Find where the given text appears and provide that cell's center as (x, y) coordinate. 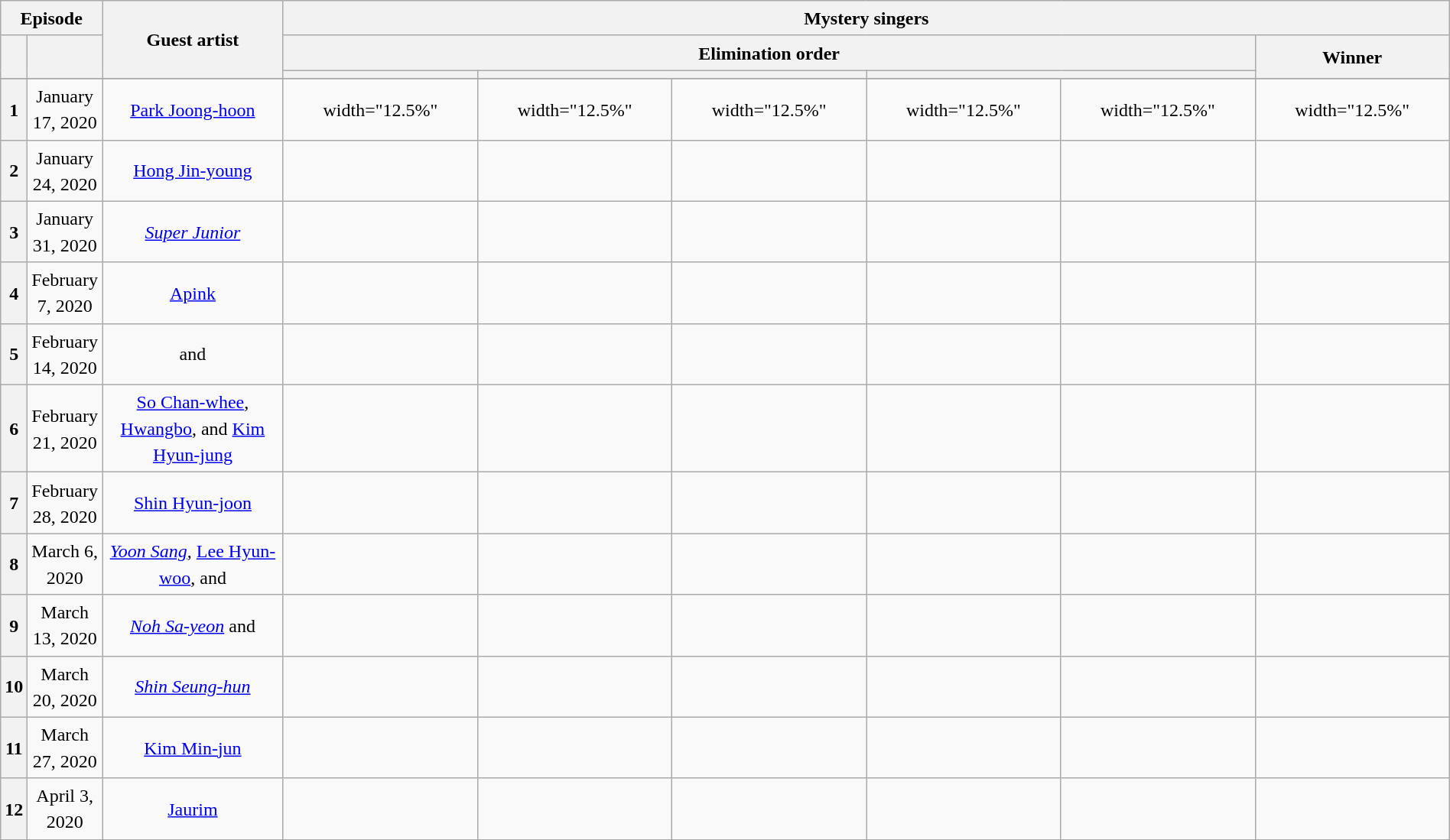
9 (14, 625)
February 7, 2020 (65, 293)
January 17, 2020 (65, 109)
Shin Seung-hun (193, 686)
7 (14, 503)
Elimination order (769, 53)
March 6, 2020 (65, 564)
Mystery singers (866, 18)
Winner (1352, 57)
January 31, 2020 (65, 232)
Episode (52, 18)
Yoon Sang, Lee Hyun-woo, and (193, 564)
6 (14, 428)
Super Junior (193, 232)
Jaurim (193, 809)
4 (14, 293)
So Chan-whee, Hwangbo, and Kim Hyun-jung (193, 428)
Kim Min-jun (193, 748)
Noh Sa-yeon and (193, 625)
March 27, 2020 (65, 748)
January 24, 2020 (65, 170)
5 (14, 354)
3 (14, 232)
10 (14, 686)
and (193, 354)
February 21, 2020 (65, 428)
April 3, 2020 (65, 809)
Apink (193, 293)
1 (14, 109)
Hong Jin-young (193, 170)
Guest artist (193, 40)
March 20, 2020 (65, 686)
March 13, 2020 (65, 625)
Shin Hyun-joon (193, 503)
11 (14, 748)
12 (14, 809)
8 (14, 564)
February 28, 2020 (65, 503)
2 (14, 170)
Park Joong-hoon (193, 109)
February 14, 2020 (65, 354)
